Identify which cell holds the provided text, then report its (X, Y) central coordinate. 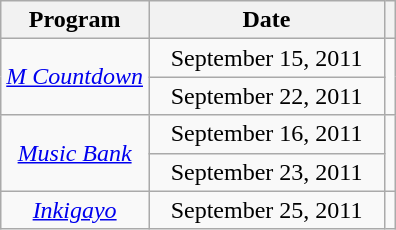
M Countdown (75, 77)
Inkigayo (75, 210)
September 15, 2011 (266, 58)
September 25, 2011 (266, 210)
Program (75, 20)
September 23, 2011 (266, 172)
September 22, 2011 (266, 96)
September 16, 2011 (266, 134)
Date (266, 20)
Music Bank (75, 153)
